Find where the given text appears and provide that cell's center as (X, Y) coordinate. 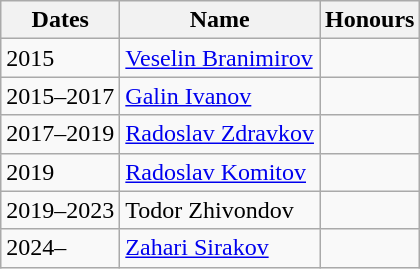
Veselin Branimirov (220, 58)
Radoslav Zdravkov (220, 134)
2019 (60, 172)
2024– (60, 248)
Todor Zhivondov (220, 210)
Dates (60, 20)
2015–2017 (60, 96)
2017–2019 (60, 134)
Zahari Sirakov (220, 248)
Name (220, 20)
Honours (370, 20)
2019–2023 (60, 210)
Radoslav Komitov (220, 172)
2015 (60, 58)
Galin Ivanov (220, 96)
